Pinpoint the cell where the given text exists, returning its [X, Y] midpoint coordinate. 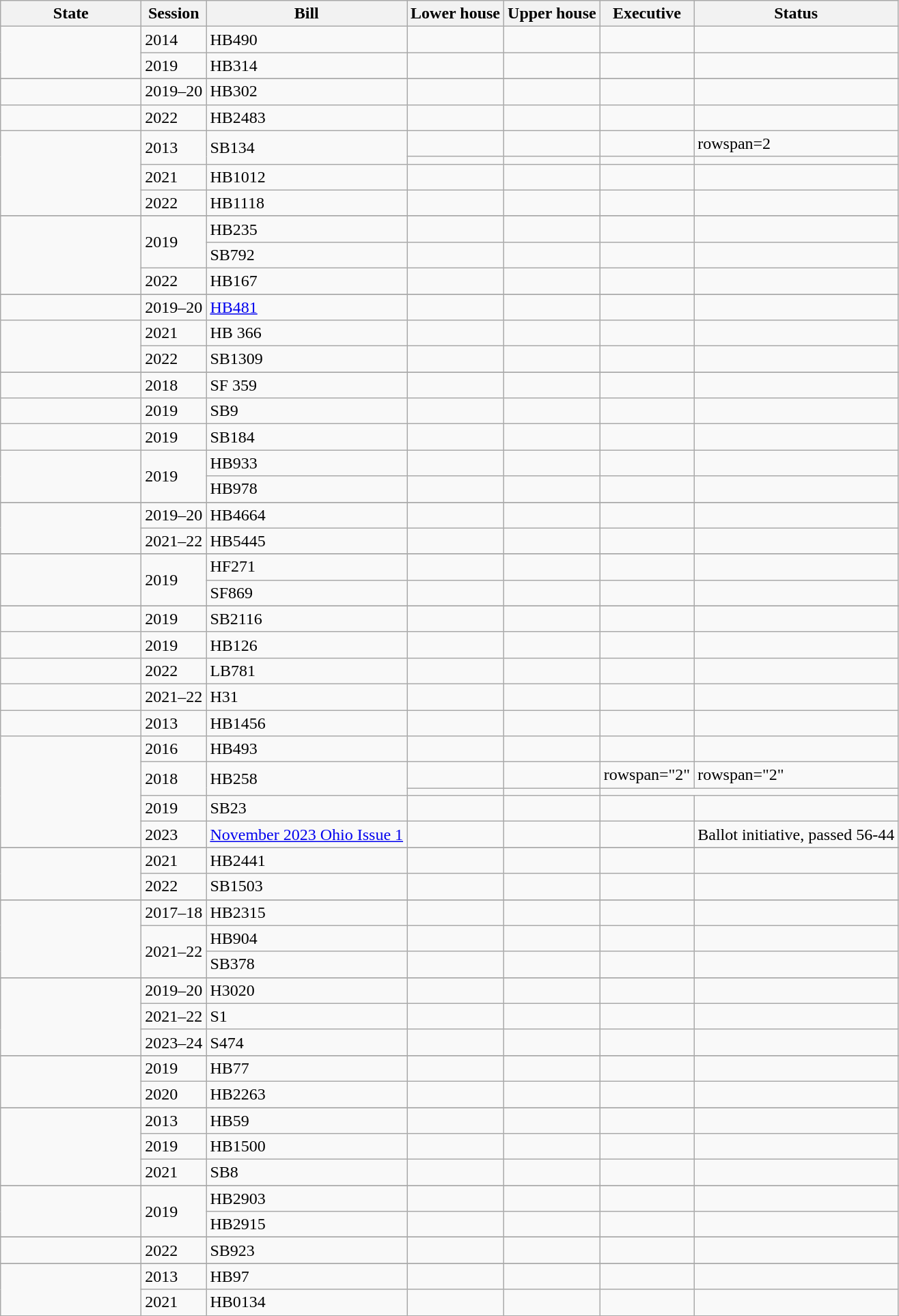
HB126 [307, 645]
SB134 [307, 148]
HB2263 [307, 1094]
HF271 [307, 567]
SB1309 [307, 359]
rowspan=2 [797, 143]
HB933 [307, 463]
HB490 [307, 40]
H31 [307, 697]
Ballot initiative, passed 56-44 [797, 835]
HB481 [307, 307]
Status [797, 14]
2023 [174, 835]
Upper house [552, 14]
S474 [307, 1042]
HB167 [307, 281]
HB235 [307, 229]
Bill [307, 14]
2023–24 [174, 1042]
HB2915 [307, 1224]
HB904 [307, 938]
November 2023 Ohio Issue 1 [307, 835]
SB184 [307, 437]
2020 [174, 1094]
LB781 [307, 671]
HB2903 [307, 1199]
Lower house [456, 14]
HB0134 [307, 1302]
HB2315 [307, 912]
HB314 [307, 66]
HB1456 [307, 723]
HB1500 [307, 1147]
SB1503 [307, 886]
SF869 [307, 593]
HB77 [307, 1068]
SB378 [307, 964]
SB2116 [307, 619]
HB97 [307, 1276]
HB1118 [307, 203]
Session [174, 14]
HB1012 [307, 177]
SB923 [307, 1250]
HB59 [307, 1121]
State [71, 14]
2017–18 [174, 912]
HB2483 [307, 117]
SB8 [307, 1173]
2016 [174, 749]
HB258 [307, 779]
Executive [647, 14]
HB302 [307, 92]
HB493 [307, 749]
SB23 [307, 809]
SB792 [307, 255]
HB5445 [307, 541]
S1 [307, 1016]
HB2441 [307, 860]
HB978 [307, 489]
2014 [174, 40]
HB 366 [307, 333]
H3020 [307, 990]
HB4664 [307, 515]
SB9 [307, 411]
SF 359 [307, 385]
